Detect which cell encompasses the target text, then output its [X, Y] center coordinate. 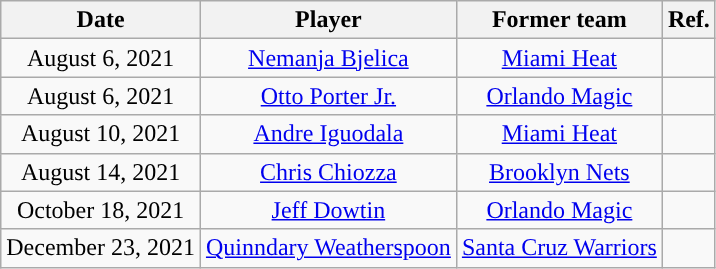
August 14, 2021 [101, 172]
Andre Iguodala [328, 134]
October 18, 2021 [101, 210]
August 10, 2021 [101, 134]
Date [101, 20]
Nemanja Bjelica [328, 58]
Chris Chiozza [328, 172]
Brooklyn Nets [559, 172]
Ref. [688, 20]
Jeff Dowtin [328, 210]
Former team [559, 20]
Player [328, 20]
December 23, 2021 [101, 248]
Otto Porter Jr. [328, 96]
Quinndary Weatherspoon [328, 248]
Santa Cruz Warriors [559, 248]
